Pinpoint the cell where the given text exists, returning its (X, Y) midpoint coordinate. 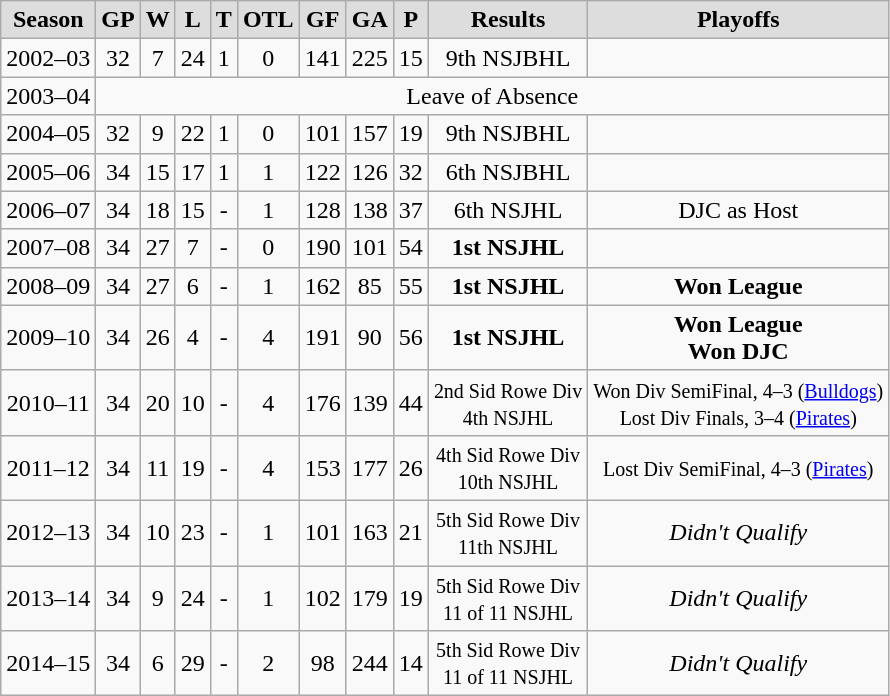
2014–15 (48, 664)
56 (410, 338)
20 (158, 402)
18 (158, 210)
W (158, 20)
Won League (738, 286)
2002–03 (48, 58)
T (224, 20)
2012–13 (48, 532)
244 (370, 664)
176 (322, 402)
23 (192, 532)
Won LeagueWon DJC (738, 338)
2009–10 (48, 338)
22 (192, 134)
OTL (268, 20)
139 (370, 402)
GF (322, 20)
2 (268, 664)
DJC as Host (738, 210)
90 (370, 338)
Won Div SemiFinal, 4–3 (Bulldogs)Lost Div Finals, 3–4 (Pirates) (738, 402)
2010–11 (48, 402)
54 (410, 248)
17 (192, 172)
29 (192, 664)
55 (410, 286)
102 (322, 598)
GP (118, 20)
141 (322, 58)
P (410, 20)
L (192, 20)
Lost Div SemiFinal, 4–3 (Pirates) (738, 468)
163 (370, 532)
98 (322, 664)
44 (410, 402)
128 (322, 210)
2006–07 (48, 210)
157 (370, 134)
162 (322, 286)
85 (370, 286)
2005–06 (48, 172)
5th Sid Rowe Div11th NSJHL (508, 532)
2013–14 (48, 598)
153 (322, 468)
4th Sid Rowe Div10th NSJHL (508, 468)
190 (322, 248)
Playoffs (738, 20)
138 (370, 210)
Results (508, 20)
177 (370, 468)
GA (370, 20)
2nd Sid Rowe Div4th NSJHL (508, 402)
6th NSJBHL (508, 172)
122 (322, 172)
179 (370, 598)
Season (48, 20)
2008–09 (48, 286)
191 (322, 338)
6th NSJHL (508, 210)
14 (410, 664)
11 (158, 468)
21 (410, 532)
126 (370, 172)
2011–12 (48, 468)
Leave of Absence (492, 96)
2004–05 (48, 134)
37 (410, 210)
225 (370, 58)
2007–08 (48, 248)
2003–04 (48, 96)
